Locate the cell with the specified text and output its [X, Y] center coordinate. 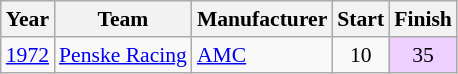
10 [360, 55]
Manufacturer [262, 19]
1972 [28, 55]
Penske Racing [123, 55]
35 [423, 55]
Start [360, 19]
Team [123, 19]
AMC [262, 55]
Finish [423, 19]
Year [28, 19]
